Return [x, y] of the center of cell containing provided text 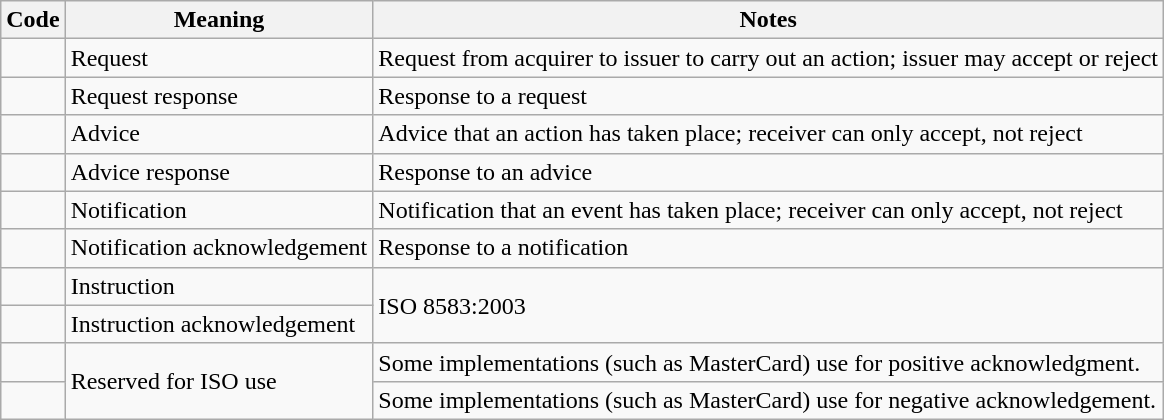
Meaning [219, 20]
Code [33, 20]
Some implementations (such as MasterCard) use for negative acknowledgement. [768, 400]
Request from acquirer to issuer to carry out an action; issuer may accept or reject [768, 58]
Response to a notification [768, 248]
Reserved for ISO use [219, 381]
Instruction acknowledgement [219, 324]
Advice response [219, 172]
Advice that an action has taken place; receiver can only accept, not reject [768, 134]
Response to an advice [768, 172]
Instruction [219, 286]
ISO 8583:2003 [768, 305]
Notification acknowledgement [219, 248]
Request response [219, 96]
Advice [219, 134]
Notification that an event has taken place; receiver can only accept, not reject [768, 210]
Notes [768, 20]
Response to a request [768, 96]
Notification [219, 210]
Some implementations (such as MasterCard) use for positive acknowledgment. [768, 362]
Request [219, 58]
